Extract the [X, Y] coordinate from the center of the cell holding the provided text.  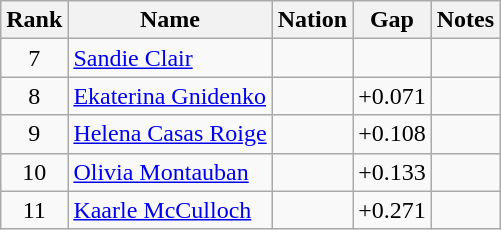
11 [34, 210]
Gap [392, 20]
Name [170, 20]
Olivia Montauban [170, 172]
Kaarle McCulloch [170, 210]
Nation [312, 20]
7 [34, 58]
+0.271 [392, 210]
8 [34, 96]
+0.071 [392, 96]
Sandie Clair [170, 58]
Notes [465, 20]
Ekaterina Gnidenko [170, 96]
+0.108 [392, 134]
+0.133 [392, 172]
Helena Casas Roige [170, 134]
9 [34, 134]
Rank [34, 20]
10 [34, 172]
